Detect which cell encompasses the target text, then output its (x, y) center coordinate. 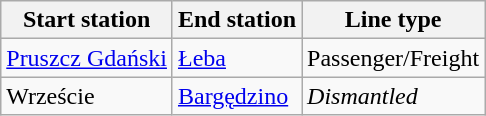
Start station (87, 20)
Line type (394, 20)
Łeba (236, 58)
Passenger/Freight (394, 58)
Wrzeście (87, 96)
Bargędzino (236, 96)
End station (236, 20)
Pruszcz Gdański (87, 58)
Dismantled (394, 96)
